Locate the cell with the specified text and output its [x, y] center coordinate. 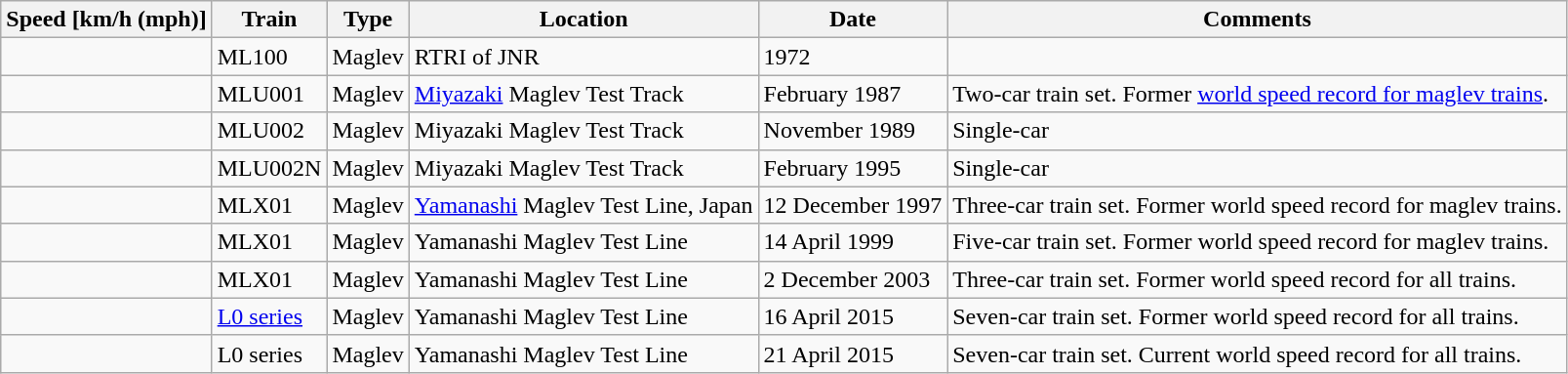
Two-car train set. Former world speed record for maglev trains. [1257, 94]
November 1989 [853, 131]
Date [853, 20]
12 December 1997 [853, 205]
Type [368, 20]
Comments [1257, 20]
Yamanashi Maglev Test Line, Japan [583, 205]
Five-car train set. Former world speed record for maglev trains. [1257, 242]
Train [269, 20]
MLU002N [269, 168]
2 December 2003 [853, 279]
MLU002 [269, 131]
Three-car train set. Former world speed record for maglev trains. [1257, 205]
MLU001 [269, 94]
1972 [853, 57]
16 April 2015 [853, 316]
RTRI of JNR [583, 57]
Three-car train set. Former world speed record for all trains. [1257, 279]
Speed [km/h (mph)] [106, 20]
21 April 2015 [853, 353]
Seven-car train set. Former world speed record for all trains. [1257, 316]
February 1995 [853, 168]
ML100 [269, 57]
Location [583, 20]
February 1987 [853, 94]
14 April 1999 [853, 242]
Seven-car train set. Current world speed record for all trains. [1257, 353]
